Return [x, y] of the center of cell containing provided text 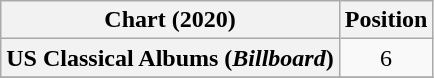
US Classical Albums (Billboard) [170, 58]
Position [386, 20]
Chart (2020) [170, 20]
6 [386, 58]
